Return the [x, y] coordinate for the center point of the cell that contains the specified text.  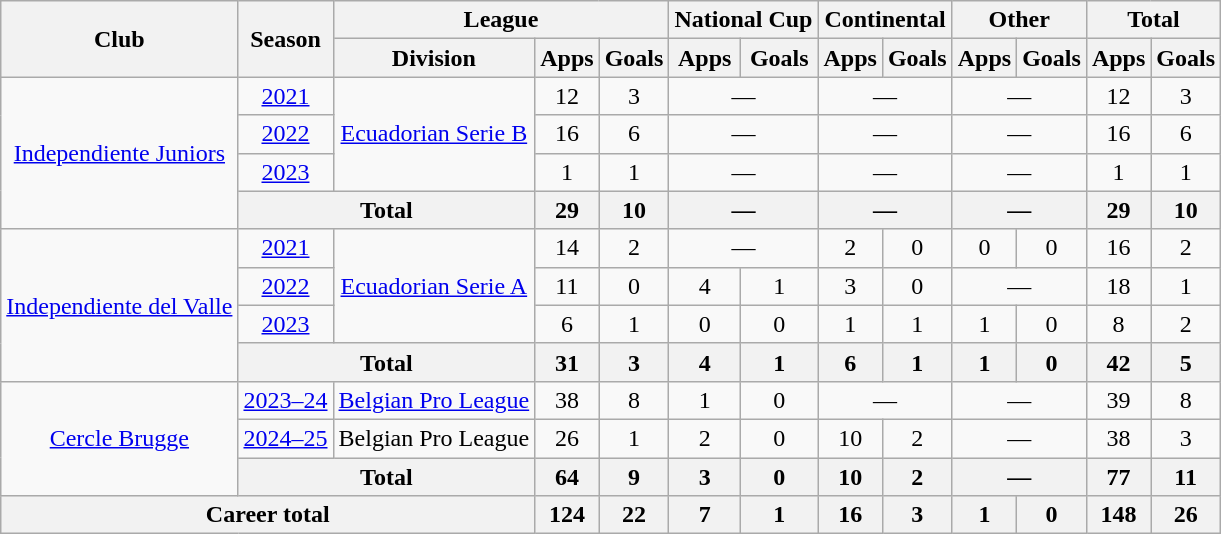
31 [567, 362]
Continental [885, 20]
148 [1118, 515]
9 [634, 477]
Ecuadorian Serie A [434, 286]
124 [567, 515]
Season [286, 39]
Independiente Juniors [120, 153]
14 [567, 248]
64 [567, 477]
Ecuadorian Serie B [434, 134]
Career total [268, 515]
77 [1118, 477]
Independiente del Valle [120, 305]
National Cup [744, 20]
18 [1118, 286]
2023–24 [286, 400]
7 [705, 515]
Other [1019, 20]
League [501, 20]
22 [634, 515]
Division [434, 58]
Club [120, 39]
Cercle Brugge [120, 438]
42 [1118, 362]
39 [1118, 400]
5 [1186, 362]
2024–25 [286, 438]
